Find where the given text appears and provide that cell's center as (x, y) coordinate. 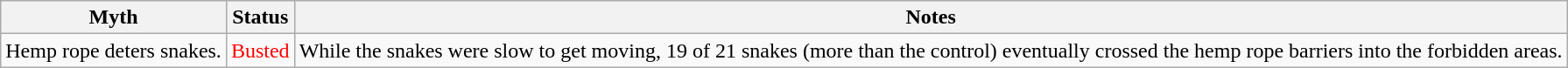
Hemp rope deters snakes. (114, 51)
Status (260, 17)
Busted (260, 51)
Notes (931, 17)
While the snakes were slow to get moving, 19 of 21 snakes (more than the control) eventually crossed the hemp rope barriers into the forbidden areas. (931, 51)
Myth (114, 17)
